Search for the cell housing the specified text and yield its [x, y] center coordinate. 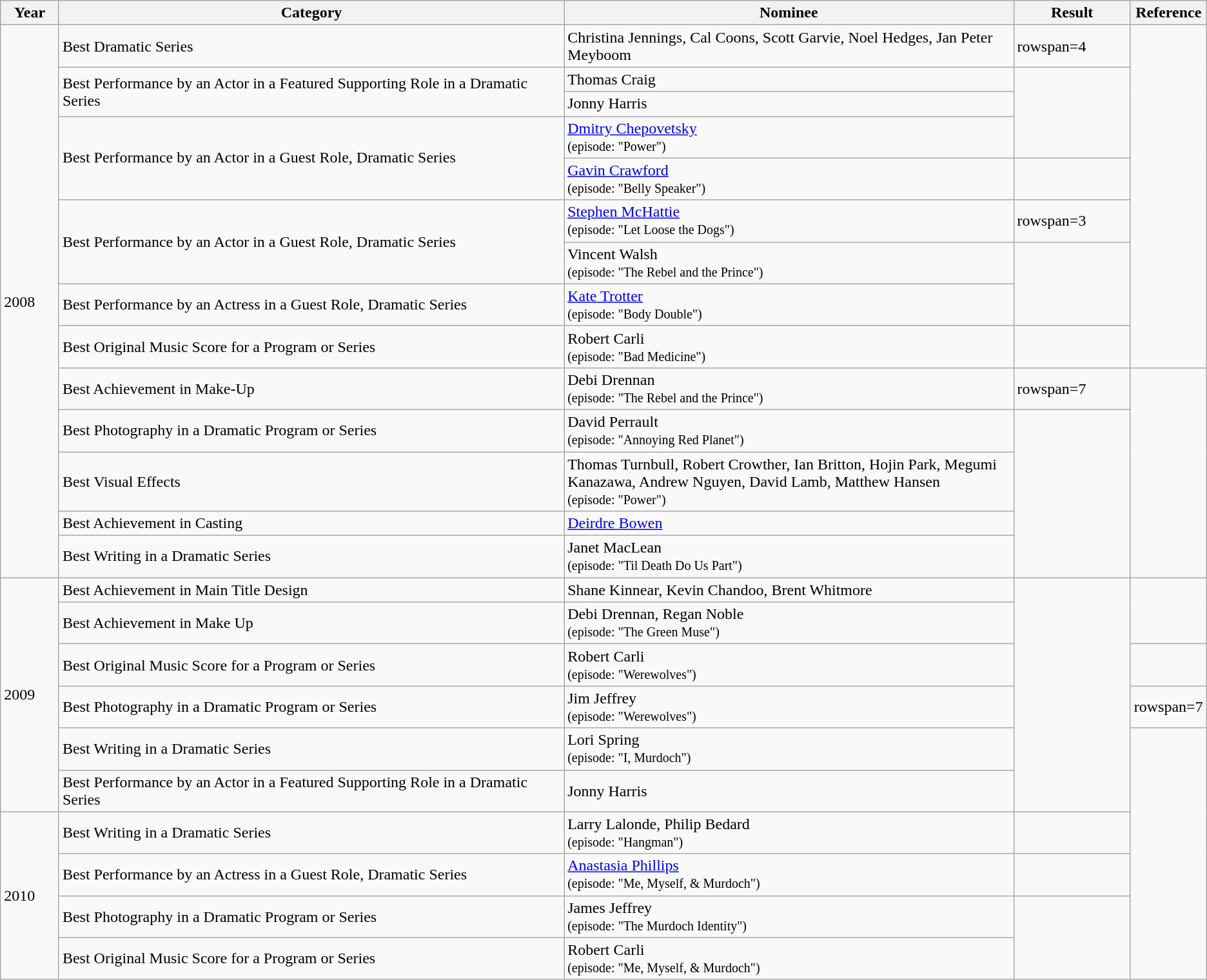
Best Achievement in Casting [311, 524]
Year [30, 13]
2009 [30, 695]
Anastasia Phillips(episode: "Me, Myself, & Murdoch") [789, 874]
2008 [30, 302]
Robert Carli(episode: "Me, Myself, & Murdoch") [789, 958]
Best Visual Effects [311, 481]
Dmitry Chepovetsky(episode: "Power") [789, 137]
Result [1072, 13]
Vincent Walsh(episode: "The Rebel and the Prince") [789, 263]
James Jeffrey(episode: "The Murdoch Identity") [789, 917]
Nominee [789, 13]
Debi Drennan(episode: "The Rebel and the Prince") [789, 388]
Best Achievement in Make-Up [311, 388]
Debi Drennan, Regan Noble(episode: "The Green Muse") [789, 623]
Christina Jennings, Cal Coons, Scott Garvie, Noel Hedges, Jan Peter Meyboom [789, 46]
rowspan=3 [1072, 220]
Deirdre Bowen [789, 524]
Lori Spring(episode: "I, Murdoch") [789, 749]
2010 [30, 896]
Stephen McHattie(episode: "Let Loose the Dogs") [789, 220]
rowspan=4 [1072, 46]
Robert Carli(episode: "Bad Medicine") [789, 347]
Best Achievement in Main Title Design [311, 590]
Janet MacLean(episode: "Til Death Do Us Part") [789, 557]
David Perrault(episode: "Annoying Red Planet") [789, 431]
Reference [1168, 13]
Gavin Crawford(episode: "Belly Speaker") [789, 179]
Robert Carli(episode: "Werewolves") [789, 665]
Larry Lalonde, Philip Bedard(episode: "Hangman") [789, 833]
Kate Trotter(episode: "Body Double") [789, 304]
Thomas Turnbull, Robert Crowther, Ian Britton, Hojin Park, Megumi Kanazawa, Andrew Nguyen, David Lamb, Matthew Hansen(episode: "Power") [789, 481]
Shane Kinnear, Kevin Chandoo, Brent Whitmore [789, 590]
Best Achievement in Make Up [311, 623]
Jim Jeffrey(episode: "Werewolves") [789, 707]
Category [311, 13]
Best Dramatic Series [311, 46]
Thomas Craig [789, 79]
